For the text-containing cell, return its midpoint in (X, Y) coordinate format. 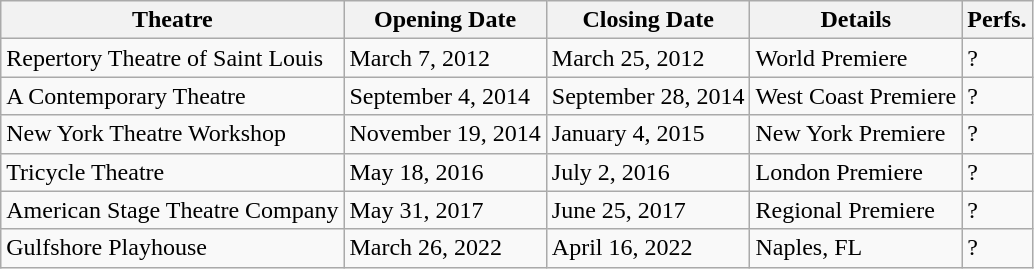
Naples, FL (856, 248)
Regional Premiere (856, 210)
Theatre (172, 20)
March 7, 2012 (445, 58)
Closing Date (648, 20)
March 25, 2012 (648, 58)
New York Premiere (856, 134)
West Coast Premiere (856, 96)
Tricycle Theatre (172, 172)
A Contemporary Theatre (172, 96)
Gulfshore Playhouse (172, 248)
New York Theatre Workshop (172, 134)
World Premiere (856, 58)
Details (856, 20)
Perfs. (997, 20)
July 2, 2016 (648, 172)
January 4, 2015 (648, 134)
London Premiere (856, 172)
Repertory Theatre of Saint Louis (172, 58)
September 4, 2014 (445, 96)
American Stage Theatre Company (172, 210)
April 16, 2022 (648, 248)
May 18, 2016 (445, 172)
June 25, 2017 (648, 210)
September 28, 2014 (648, 96)
Opening Date (445, 20)
November 19, 2014 (445, 134)
March 26, 2022 (445, 248)
May 31, 2017 (445, 210)
